Detect which cell encompasses the target text, then output its [X, Y] center coordinate. 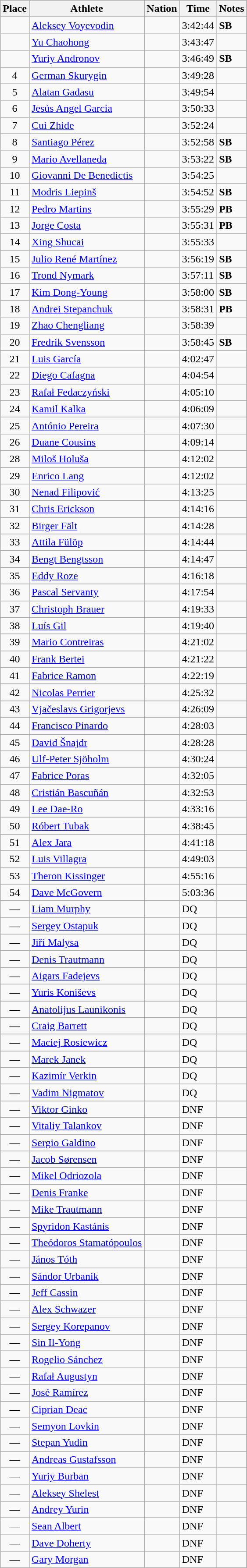
35 [15, 576]
Alatan Gadasu [86, 92]
Luis Villagra [86, 859]
42 [15, 692]
29 [15, 475]
9 [15, 159]
52 [15, 859]
5 [15, 92]
Vadim Nigmatov [86, 1093]
3:42:44 [198, 25]
4:28:28 [198, 743]
Enrico Lang [86, 475]
49 [15, 809]
Pascal Servanty [86, 592]
Sean Albert [86, 1526]
44 [15, 726]
Jacob Sørensen [86, 1159]
Vitaliy Talankov [86, 1126]
Yuriy Burban [86, 1476]
3:58:45 [198, 342]
German Skurygin [86, 75]
4:33:16 [198, 809]
18 [15, 309]
4:19:40 [198, 626]
21 [15, 359]
Yuris Koniševs [86, 992]
Kim Dong-Young [86, 292]
4:22:19 [198, 676]
Gary Morgan [86, 1560]
46 [15, 759]
4:32:53 [198, 793]
Mike Trautmann [86, 1209]
Frank Bertei [86, 659]
4:41:18 [198, 842]
Dave Doherty [86, 1543]
Lee Dae-Ro [86, 809]
30 [15, 492]
4:07:30 [198, 425]
3:43:47 [198, 42]
Sin Il-Yong [86, 1343]
22 [15, 375]
Jesús Angel García [86, 109]
3:56:19 [198, 259]
16 [15, 276]
4:13:25 [198, 492]
39 [15, 642]
50 [15, 826]
3:53:22 [198, 159]
José Ramírez [86, 1393]
Aigars Fadejevs [86, 976]
Rafał Fedaczyński [86, 392]
4:04:54 [198, 375]
3:49:54 [198, 92]
Nation [162, 9]
Jeff Cassin [86, 1293]
Róbert Tubak [86, 826]
15 [15, 259]
Rafał Augustyn [86, 1376]
Theron Kissinger [86, 876]
31 [15, 509]
4:16:18 [198, 576]
17 [15, 292]
4:06:09 [198, 409]
5:03:36 [198, 892]
Liam Murphy [86, 909]
Kazimír Verkin [86, 1076]
Sergey Ostapuk [86, 926]
Diego Cafagna [86, 375]
António Pereira [86, 425]
4:14:28 [198, 526]
Attila Fülöp [86, 542]
Fredrik Svensson [86, 342]
40 [15, 659]
Jiří Malysa [86, 942]
36 [15, 592]
4:26:09 [198, 709]
Sándor Urbanik [86, 1276]
Duane Cousins [86, 442]
Rogelio Sánchez [86, 1359]
Andrei Stepanchuk [86, 309]
Fabrice Ramon [86, 676]
28 [15, 459]
Ciprian Deac [86, 1409]
Maciej Rosiewicz [86, 1043]
3:52:58 [198, 142]
János Tóth [86, 1259]
19 [15, 326]
Notes [232, 9]
4:32:05 [198, 776]
23 [15, 392]
4:14:44 [198, 542]
Chris Erickson [86, 509]
Aleksey Shelest [86, 1493]
Francisco Pinardo [86, 726]
4:49:03 [198, 859]
Xing Shucai [86, 242]
Alex Jara [86, 842]
54 [15, 892]
Pedro Martins [86, 209]
4:28:03 [198, 726]
Andrey Yurin [86, 1509]
4:02:47 [198, 359]
4:55:16 [198, 876]
20 [15, 342]
Sergio Galdino [86, 1143]
4:19:33 [198, 609]
Alex Schwazer [86, 1310]
Mario Contreiras [86, 642]
48 [15, 793]
David Šnajdr [86, 743]
Theódoros Stamatópoulos [86, 1242]
Dave McGovern [86, 892]
Spyridon Kastánis [86, 1226]
Andreas Gustafsson [86, 1459]
Luís Gil [86, 626]
8 [15, 142]
Yu Chaohong [86, 42]
3:55:29 [198, 209]
Semyon Lovkin [86, 1426]
Bengt Bengtsson [86, 559]
38 [15, 626]
3:58:00 [198, 292]
45 [15, 743]
4:14:16 [198, 509]
Mikel Odriozola [86, 1176]
Viktor Ginko [86, 1109]
Santiago Pérez [86, 142]
Ulf-Peter Sjöholm [86, 759]
43 [15, 709]
11 [15, 192]
7 [15, 125]
Aleksey Voyevodin [86, 25]
Nenad Filipović [86, 492]
Time [198, 9]
4 [15, 75]
Luis García [86, 359]
Vjačeslavs Grigorjevs [86, 709]
4:30:24 [198, 759]
26 [15, 442]
3:46:49 [198, 59]
12 [15, 209]
3:52:24 [198, 125]
Eddy Roze [86, 576]
Sergey Korepanov [86, 1326]
3:58:31 [198, 309]
Miloš Holuša [86, 459]
4:09:14 [198, 442]
Marek Janek [86, 1059]
4:21:22 [198, 659]
4:05:10 [198, 392]
33 [15, 542]
14 [15, 242]
4:25:32 [198, 692]
3:54:52 [198, 192]
3:50:33 [198, 109]
Stepan Yudin [86, 1443]
3:49:28 [198, 75]
Yuriy Andronov [86, 59]
Mario Avellaneda [86, 159]
4:21:02 [198, 642]
Anatolijus Launikonis [86, 1009]
Modris Liepinš [86, 192]
53 [15, 876]
32 [15, 526]
3:58:39 [198, 326]
Julio René Martínez [86, 259]
Place [15, 9]
51 [15, 842]
Fabrice Poras [86, 776]
41 [15, 676]
Trond Nymark [86, 276]
24 [15, 409]
Nicolas Perrier [86, 692]
4:38:45 [198, 826]
4:17:54 [198, 592]
Kamil Kalka [86, 409]
3:57:11 [198, 276]
Denis Franke [86, 1193]
25 [15, 425]
37 [15, 609]
34 [15, 559]
Denis Trautmann [86, 959]
3:55:33 [198, 242]
Christoph Brauer [86, 609]
Cui Zhide [86, 125]
Giovanni De Benedictis [86, 175]
6 [15, 109]
10 [15, 175]
4:14:47 [198, 559]
13 [15, 226]
Birger Fält [86, 526]
47 [15, 776]
Craig Barrett [86, 1026]
Zhao Chengliang [86, 326]
3:54:25 [198, 175]
Jorge Costa [86, 226]
Cristián Bascuñán [86, 793]
3:55:31 [198, 226]
Athlete [86, 9]
